Pinpoint the cell where the given text exists, returning its [x, y] midpoint coordinate. 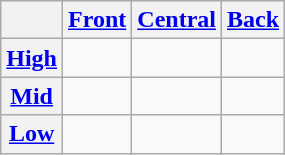
Back [254, 20]
High [32, 58]
Low [32, 134]
Mid [32, 96]
Central [177, 20]
Front [98, 20]
